Search for the cell housing the specified text and yield its (X, Y) center coordinate. 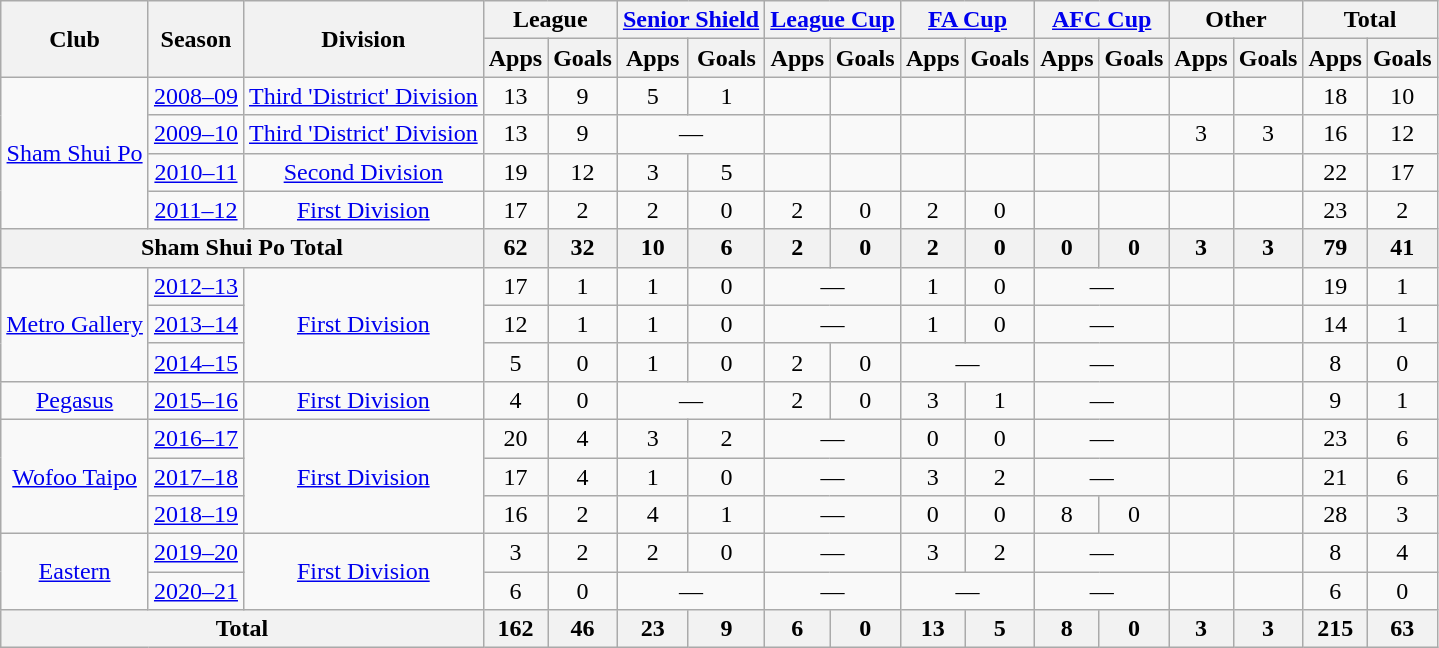
63 (1402, 629)
14 (1335, 324)
2010–11 (196, 172)
2013–14 (196, 324)
79 (1335, 248)
2018–19 (196, 515)
22 (1335, 172)
21 (1335, 477)
Season (196, 39)
Division (363, 39)
Sham Shui Po (75, 153)
Eastern (75, 572)
2016–17 (196, 438)
2020–21 (196, 591)
Pegasus (75, 400)
215 (1335, 629)
AFC Cup (1102, 20)
46 (583, 629)
League Cup (833, 20)
20 (515, 438)
Club (75, 39)
62 (515, 248)
Wofoo Taipo (75, 476)
2015–16 (196, 400)
2011–12 (196, 210)
18 (1335, 96)
League (550, 20)
162 (515, 629)
28 (1335, 515)
2019–20 (196, 553)
2008–09 (196, 96)
2009–10 (196, 134)
2014–15 (196, 362)
41 (1402, 248)
Sham Shui Po Total (242, 248)
Other (1236, 20)
2017–18 (196, 477)
2012–13 (196, 286)
Metro Gallery (75, 324)
Second Division (363, 172)
Senior Shield (690, 20)
32 (583, 248)
FA Cup (967, 20)
